Extract the (X, Y) coordinate from the center of the cell holding the provided text.  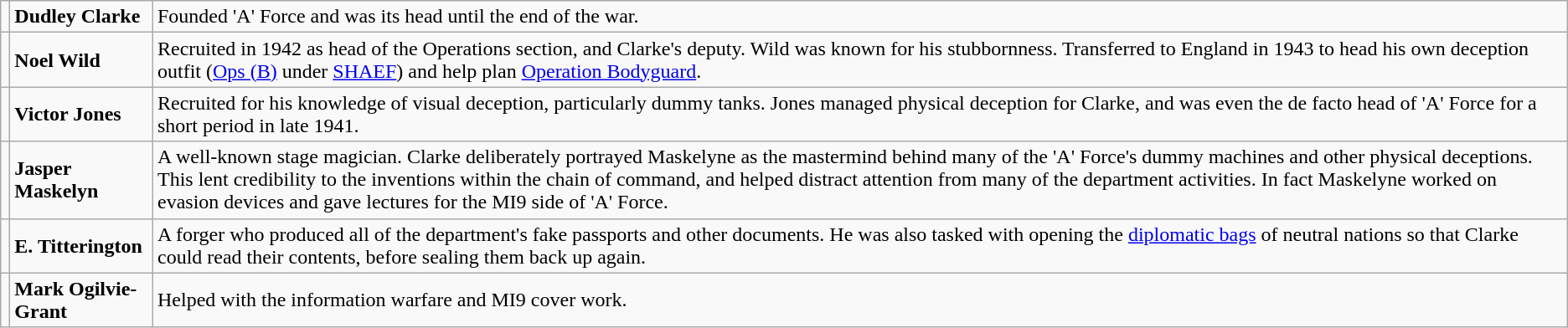
Founded 'A' Force and was its head until the end of the war. (859, 17)
Noel Wild (82, 60)
Helped with the information warfare and MI9 cover work. (859, 300)
Mark Ogilvie-Grant (82, 300)
Dudley Clarke (82, 17)
E. Titterington (82, 246)
Victor Jones (82, 114)
Jasper Maskelyn (82, 180)
